Detect which cell encompasses the target text, then output its [X, Y] center coordinate. 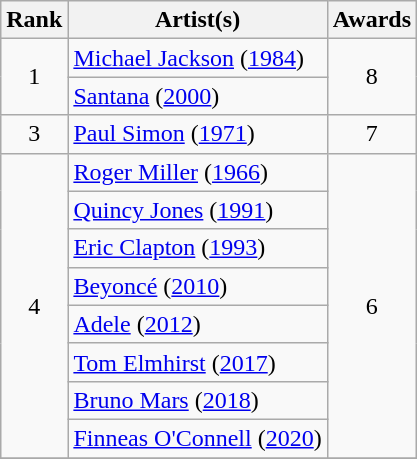
Rank [34, 20]
Finneas O'Connell (2020) [198, 438]
Quincy Jones (1991) [198, 210]
Adele (2012) [198, 324]
7 [372, 134]
Michael Jackson (1984) [198, 58]
Awards [372, 20]
Paul Simon (1971) [198, 134]
Roger Miller (1966) [198, 172]
Santana (2000) [198, 96]
Bruno Mars (2018) [198, 400]
6 [372, 305]
3 [34, 134]
4 [34, 305]
Tom Elmhirst (2017) [198, 362]
Beyoncé (2010) [198, 286]
Eric Clapton (1993) [198, 248]
Artist(s) [198, 20]
1 [34, 77]
8 [372, 77]
